Locate the cell with the specified text and output its [X, Y] center coordinate. 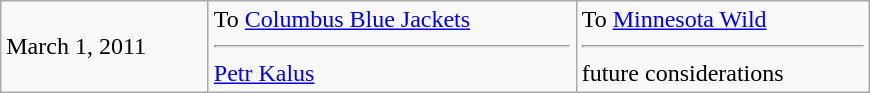
To Minnesota Wild future considerations [722, 47]
To Columbus Blue Jackets Petr Kalus [392, 47]
March 1, 2011 [105, 47]
